Return the (x, y) coordinate for the center point of the cell that contains the specified text.  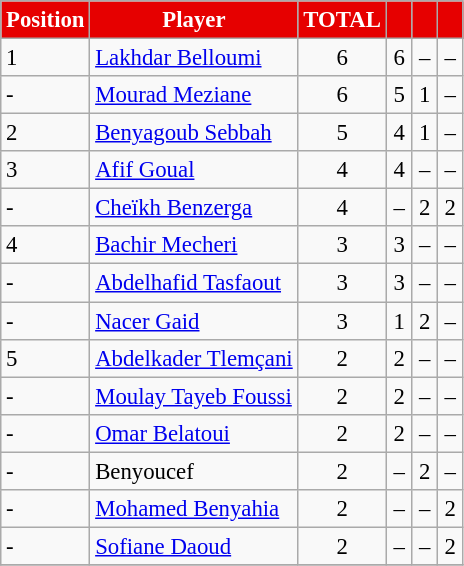
TOTAL (342, 20)
Afif Goual (194, 170)
Sofiane Daoud (194, 546)
Benyoucef (194, 471)
Position (46, 20)
Bachir Mecheri (194, 245)
Player (194, 20)
Omar Belatoui (194, 433)
Nacer Gaid (194, 321)
Moulay Tayeb Foussi (194, 396)
Abdelkader Tlemçani (194, 358)
Mourad Meziane (194, 95)
Mohamed Benyahia (194, 509)
Abdelhafid Tasfaout (194, 283)
Cheïkh Benzerga (194, 208)
Benyagoub Sebbah (194, 133)
Lakhdar Belloumi (194, 58)
